Output the [X, Y] coordinate of the center of the cell containing the given text.  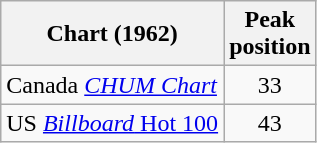
Chart (1962) [112, 34]
43 [270, 123]
Peakposition [270, 34]
33 [270, 85]
US Billboard Hot 100 [112, 123]
Canada CHUM Chart [112, 85]
